Scan for the cell matching the given text and deliver its (X, Y) coordinate at center. 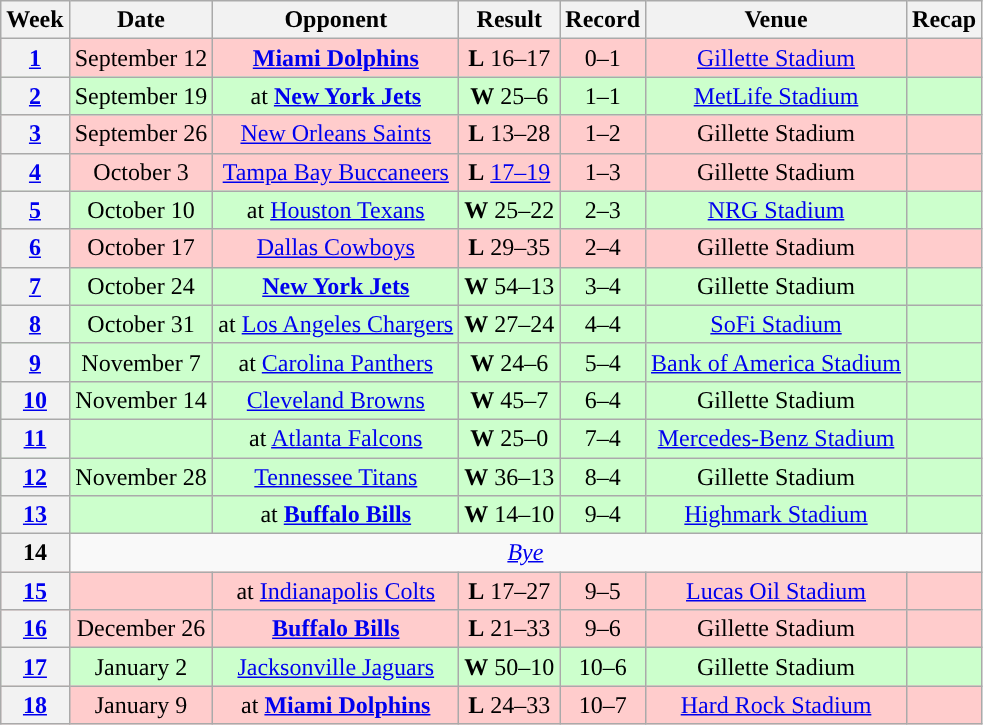
3 (35, 134)
W 24–6 (510, 362)
L 24–33 (510, 705)
L 17–27 (510, 591)
Hard Rock Stadium (776, 705)
Cleveland Browns (336, 400)
W 25–6 (510, 96)
14 (35, 553)
2–3 (603, 210)
9–5 (603, 591)
W 14–10 (510, 515)
Result (510, 20)
8–4 (603, 477)
W 45–7 (510, 400)
October 24 (141, 286)
November 14 (141, 400)
Record (603, 20)
September 19 (141, 96)
at New York Jets (336, 96)
W 25–0 (510, 438)
January 2 (141, 667)
10–7 (603, 705)
L 17–19 (510, 172)
1–1 (603, 96)
6–4 (603, 400)
4–4 (603, 324)
New Orleans Saints (336, 134)
3–4 (603, 286)
September 12 (141, 58)
5 (35, 210)
Lucas Oil Stadium (776, 591)
2 (35, 96)
18 (35, 705)
11 (35, 438)
SoFi Stadium (776, 324)
Recap (944, 20)
5–4 (603, 362)
at Atlanta Falcons (336, 438)
9 (35, 362)
12 (35, 477)
at Indianapolis Colts (336, 591)
7 (35, 286)
13 (35, 515)
New York Jets (336, 286)
W 25–22 (510, 210)
October 3 (141, 172)
10 (35, 400)
9–4 (603, 515)
W 50–10 (510, 667)
7–4 (603, 438)
Bank of America Stadium (776, 362)
4 (35, 172)
1 (35, 58)
Mercedes-Benz Stadium (776, 438)
Highmark Stadium (776, 515)
January 9 (141, 705)
Tennessee Titans (336, 477)
10–6 (603, 667)
16 (35, 629)
17 (35, 667)
L 21–33 (510, 629)
Jacksonville Jaguars (336, 667)
at Miami Dolphins (336, 705)
6 (35, 248)
Week (35, 20)
8 (35, 324)
0–1 (603, 58)
December 26 (141, 629)
L 13–28 (510, 134)
September 26 (141, 134)
at Carolina Panthers (336, 362)
W 27–24 (510, 324)
L 16–17 (510, 58)
at Houston Texans (336, 210)
2–4 (603, 248)
Buffalo Bills (336, 629)
15 (35, 591)
W 36–13 (510, 477)
Miami Dolphins (336, 58)
Opponent (336, 20)
at Los Angeles Chargers (336, 324)
October 10 (141, 210)
1–3 (603, 172)
1–2 (603, 134)
Date (141, 20)
November 7 (141, 362)
October 31 (141, 324)
NRG Stadium (776, 210)
W 54–13 (510, 286)
Bye (525, 553)
October 17 (141, 248)
Dallas Cowboys (336, 248)
November 28 (141, 477)
9–6 (603, 629)
MetLife Stadium (776, 96)
L 29–35 (510, 248)
Venue (776, 20)
Tampa Bay Buccaneers (336, 172)
at Buffalo Bills (336, 515)
